Search for the cell housing the specified text and yield its [x, y] center coordinate. 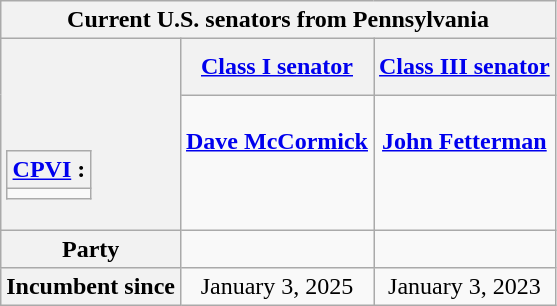
January 3, 2023 [465, 287]
Dave McCormick [276, 162]
January 3, 2025 [276, 287]
John Fetterman [465, 162]
Class I senator [276, 67]
Current U.S. senators from Pennsylvania [278, 20]
Party [91, 249]
Class III senator [465, 67]
Incumbent since [91, 287]
